From the cell containing the given text, extract its center point as (x, y) coordinate. 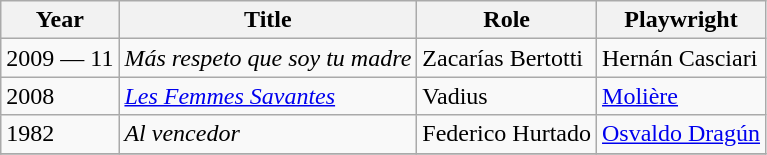
Les Femmes Savantes (268, 96)
Zacarías Bertotti (507, 58)
2008 (60, 96)
1982 (60, 134)
Playwright (682, 20)
Federico Hurtado (507, 134)
Year (60, 20)
Title (268, 20)
Osvaldo Dragún (682, 134)
Más respeto que soy tu madre (268, 58)
Al vencedor (268, 134)
Hernán Casciari (682, 58)
Role (507, 20)
Molière (682, 96)
Vadius (507, 96)
2009 — 11 (60, 58)
